Find where the given text appears and provide that cell's center as (x, y) coordinate. 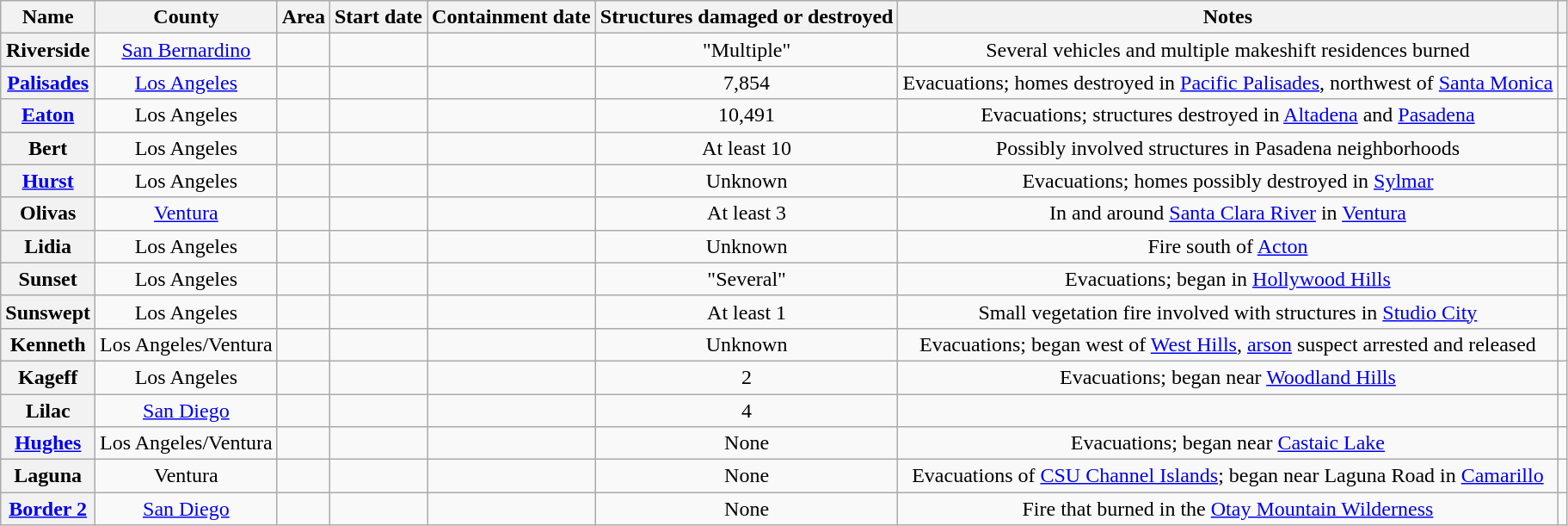
Riverside (48, 50)
Evacuations; began near Woodland Hills (1228, 377)
Evacuations; homes destroyed in Pacific Palisades, northwest of Santa Monica (1228, 83)
Small vegetation fire involved with structures in Studio City (1228, 312)
Sunset (48, 279)
Evacuations; homes possibly destroyed in Sylmar (1228, 181)
Notes (1228, 17)
Border 2 (48, 509)
7,854 (747, 83)
Kenneth (48, 344)
Possibly involved structures in Pasadena neighborhoods (1228, 148)
10,491 (747, 115)
Fire that burned in the Otay Mountain Wilderness (1228, 509)
San Bernardino (187, 50)
At least 1 (747, 312)
In and around Santa Clara River in Ventura (1228, 213)
Fire south of Acton (1228, 246)
Lilac (48, 411)
"Several" (747, 279)
Evacuations of CSU Channel Islands; began near Laguna Road in Camarillo (1228, 476)
Containment date (512, 17)
4 (747, 411)
Bert (48, 148)
Hughes (48, 443)
Sunswept (48, 312)
"Multiple" (747, 50)
Laguna (48, 476)
Lidia (48, 246)
County (187, 17)
Area (303, 17)
Evacuations; structures destroyed in Altadena and Pasadena (1228, 115)
Evacuations; began west of West Hills, arson suspect arrested and released (1228, 344)
Evacuations; began near Castaic Lake (1228, 443)
Evacuations; began in Hollywood Hills (1228, 279)
Hurst (48, 181)
At least 3 (747, 213)
Name (48, 17)
2 (747, 377)
Structures damaged or destroyed (747, 17)
Eaton (48, 115)
Start date (378, 17)
Several vehicles and multiple makeshift residences burned (1228, 50)
At least 10 (747, 148)
Olivas (48, 213)
Kageff (48, 377)
Palisades (48, 83)
